Detect which cell encompasses the target text, then output its [x, y] center coordinate. 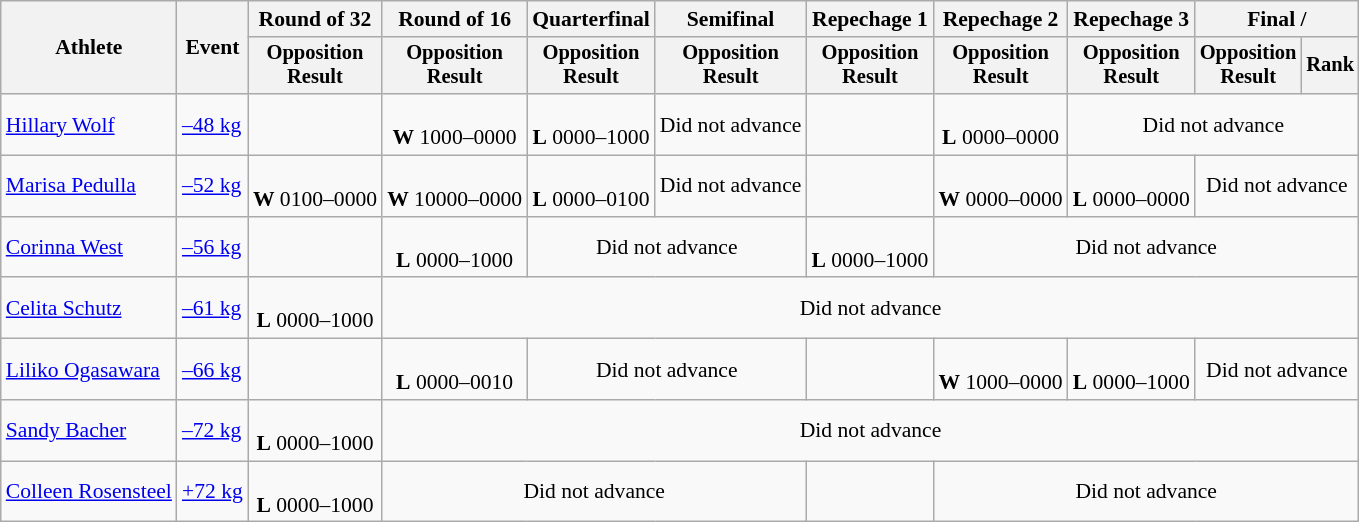
W 0100–0000 [315, 186]
Round of 32 [315, 19]
–56 kg [212, 248]
W 10000–0000 [454, 186]
–52 kg [212, 186]
–61 kg [212, 308]
L 0000–0100 [591, 186]
Marisa Pedulla [89, 186]
Quarterfinal [591, 19]
Repechage 3 [1132, 19]
Semifinal [731, 19]
L 0000–0010 [454, 370]
–48 kg [212, 124]
Hillary Wolf [89, 124]
W 0000–0000 [1000, 186]
–66 kg [212, 370]
Round of 16 [454, 19]
–72 kg [212, 430]
Colleen Rosensteel [89, 492]
Final / [1277, 19]
Sandy Bacher [89, 430]
Repechage 2 [1000, 19]
Athlete [89, 48]
Event [212, 48]
Rank [1330, 66]
Celita Schutz [89, 308]
Corinna West [89, 248]
+72 kg [212, 492]
Liliko Ogasawara [89, 370]
Repechage 1 [870, 19]
